Scan for the cell matching the given text and deliver its (x, y) coordinate at center. 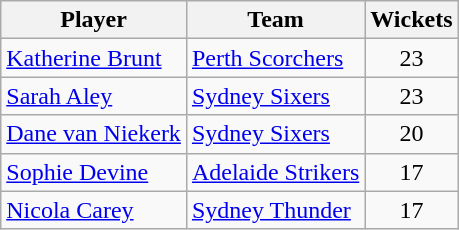
Sophie Devine (94, 172)
20 (412, 134)
Dane van Niekerk (94, 134)
Perth Scorchers (275, 58)
Nicola Carey (94, 210)
Wickets (412, 20)
Team (275, 20)
Sarah Aley (94, 96)
Player (94, 20)
Katherine Brunt (94, 58)
Adelaide Strikers (275, 172)
Sydney Thunder (275, 210)
